Search for the cell housing the specified text and yield its (X, Y) center coordinate. 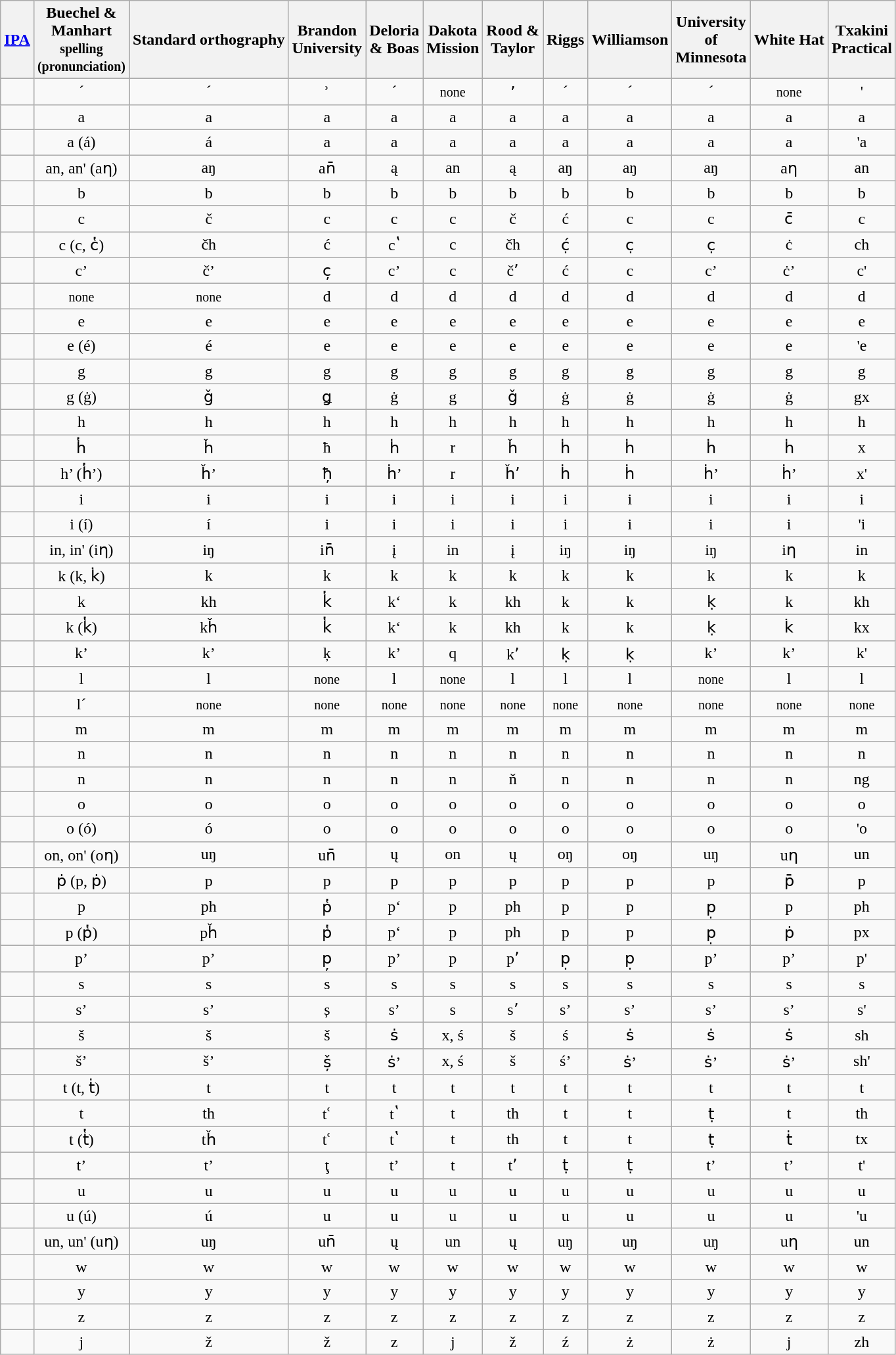
zh (862, 1342)
tʼ (513, 1165)
k (k, k̇) (81, 575)
ħ̦ (327, 474)
pʼ (513, 958)
sh' (862, 1061)
ć̣ (566, 245)
Williamson (630, 39)
t' (862, 1165)
c̦ (327, 271)
ǥ (327, 397)
ķ (327, 654)
p (p̔) (81, 933)
u (ú) (81, 1216)
čʼ (513, 271)
ʼ (513, 92)
c̄ (789, 219)
ú (208, 1216)
pȟ (208, 933)
q (453, 654)
an, an' (aƞ) (81, 168)
ș̌ (327, 1061)
iƞ (789, 550)
k' (862, 654)
ș (327, 1010)
h̔ (81, 448)
kx (862, 628)
Deloria& Boas (394, 39)
ṫ (789, 1140)
ṗ (789, 933)
UniversityofMinnesota (711, 39)
White Hat (789, 39)
sʼ (513, 1010)
tȟ (208, 1140)
'u (862, 1216)
px (862, 933)
TxakiniPractical (862, 39)
tx (862, 1140)
č’ (208, 271)
ħ (327, 448)
kʼ (513, 654)
k (k̔) (81, 628)
c' (862, 271)
cʽ (394, 245)
ţ (327, 1165)
ź (566, 1342)
ṗ (p, ṗ) (81, 881)
ȟ’ (208, 474)
í (208, 524)
IPA (17, 39)
a (á) (81, 142)
kȟ (208, 628)
t (t, ṫ) (81, 1088)
ó (208, 829)
ň (513, 779)
i (í) (81, 524)
ch (862, 245)
BrandonUniversity (327, 39)
ś (566, 1036)
'i (862, 524)
s' (862, 1010)
DakotaMission (453, 39)
ċ (789, 245)
c (c, c̔) (81, 245)
on, on' (oƞ) (81, 855)
é (208, 346)
ng (862, 779)
ċ’ (789, 271)
un, un' (uƞ) (81, 1241)
Rood &Taylor (513, 39)
l´ (81, 704)
x' (862, 474)
g (ġ) (81, 397)
in̄ (327, 550)
'e (862, 346)
e (é) (81, 346)
ś’ (566, 1061)
in, in' (iƞ) (81, 550)
o (ó) (81, 829)
h’ (h̔’) (81, 474)
x (862, 448)
' (862, 92)
ȟʼ (513, 474)
'a (862, 142)
Standard orthography (208, 39)
ʾ (327, 92)
p̦ (327, 958)
p̄ (789, 881)
p' (862, 958)
gx (862, 397)
'o (862, 829)
an̄ (327, 168)
Buechel &Manhartspelling(pronunciation) (81, 39)
sh (862, 1036)
on (453, 855)
Riggs (566, 39)
aƞ (789, 168)
t (t̔) (81, 1140)
k̇ (789, 628)
á (208, 142)
